Identify which cell holds the provided text, then report its [x, y] central coordinate. 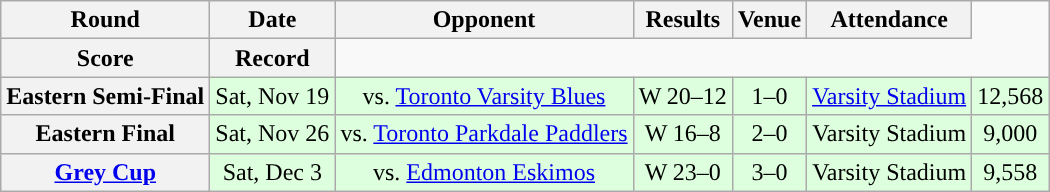
Score [106, 58]
Date [272, 20]
Grey Cup [106, 172]
W 23–0 [682, 172]
12,568 [1010, 96]
9,000 [1010, 134]
Record [272, 58]
Eastern Semi-Final [106, 96]
Venue [769, 20]
Sat, Dec 3 [272, 172]
Results [682, 20]
W 20–12 [682, 96]
2–0 [769, 134]
Round [106, 20]
1–0 [769, 96]
Sat, Nov 26 [272, 134]
Attendance [890, 20]
vs. Edmonton Eskimos [484, 172]
3–0 [769, 172]
Sat, Nov 19 [272, 96]
Opponent [484, 20]
Eastern Final [106, 134]
vs. Toronto Varsity Blues [484, 96]
vs. Toronto Parkdale Paddlers [484, 134]
W 16–8 [682, 134]
9,558 [1010, 172]
